Scan for the cell matching the given text and deliver its [X, Y] coordinate at center. 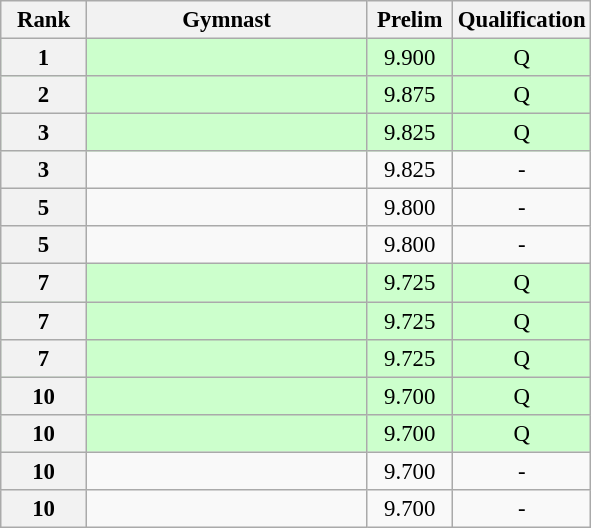
9.900 [410, 58]
Qualification [522, 20]
Prelim [410, 20]
9.875 [410, 95]
Gymnast [226, 20]
Rank [44, 20]
2 [44, 95]
1 [44, 58]
